Provide the (X, Y) coordinate of the cell's center where the given text is located.  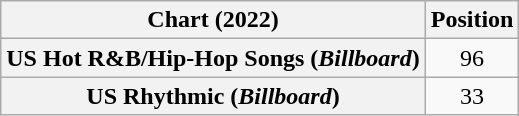
96 (472, 58)
Chart (2022) (213, 20)
US Hot R&B/Hip-Hop Songs (Billboard) (213, 58)
US Rhythmic (Billboard) (213, 96)
33 (472, 96)
Position (472, 20)
